Return (X, Y) of the center of cell containing provided text 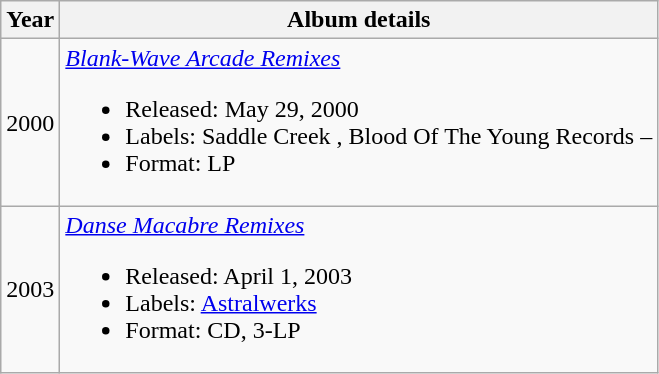
2000 (30, 122)
Album details (359, 20)
2003 (30, 290)
Year (30, 20)
Danse Macabre RemixesReleased: April 1, 2003Labels: Astralwerks Format: CD, 3-LP (359, 290)
Blank-Wave Arcade RemixesReleased: May 29, 2000Labels: Saddle Creek , Blood Of The Young Records – Format: LP (359, 122)
